Locate the cell with the specified text and output its (x, y) center coordinate. 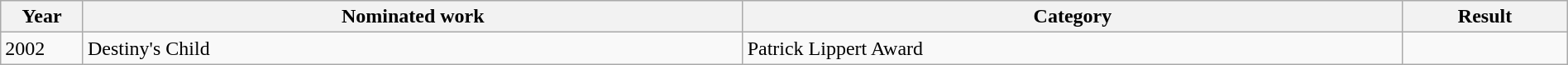
Category (1073, 17)
Destiny's Child (413, 48)
Year (42, 17)
2002 (42, 48)
Nominated work (413, 17)
Result (1485, 17)
Patrick Lippert Award (1073, 48)
